Return [x, y] of the center of cell containing provided text 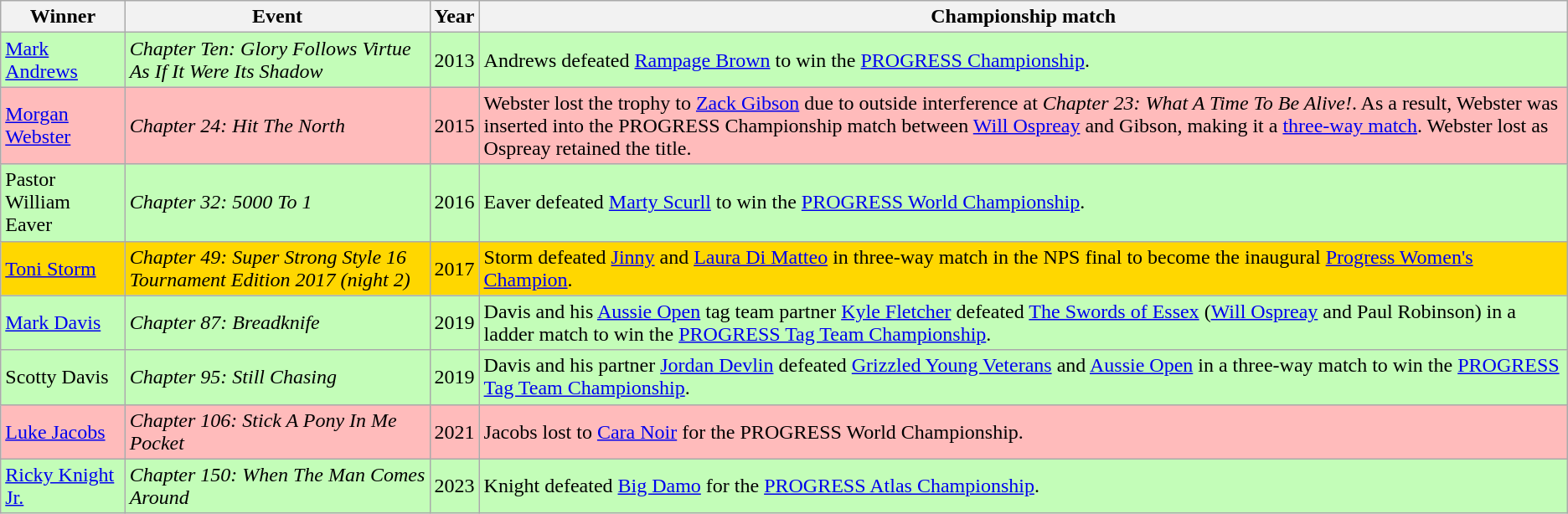
2015 [454, 126]
2021 [454, 432]
Ricky Knight Jr. [63, 486]
Luke Jacobs [63, 432]
2013 [454, 60]
Jacobs lost to Cara Noir for the PROGRESS World Championship. [1024, 432]
Chapter 24: Hit The North [277, 126]
Storm defeated Jinny and Laura Di Matteo in three-way match in the NPS final to become the inaugural Progress Women's Champion. [1024, 268]
Davis and his partner Jordan Devlin defeated Grizzled Young Veterans and Aussie Open in a three-way match to win the PROGRESS Tag Team Championship. [1024, 377]
Morgan Webster [63, 126]
Event [277, 17]
Championship match [1024, 17]
2016 [454, 203]
Chapter 32: 5000 To 1 [277, 203]
Andrews defeated Rampage Brown to win the PROGRESS Championship. [1024, 60]
Chapter Ten: Glory Follows Virtue As If It Were Its Shadow [277, 60]
Scotty Davis [63, 377]
Chapter 150: When The Man Comes Around [277, 486]
Toni Storm [63, 268]
Mark Davis [63, 323]
Chapter 49: Super Strong Style 16 Tournament Edition 2017 (night 2) [277, 268]
2017 [454, 268]
Year [454, 17]
Mark Andrews [63, 60]
Chapter 95: Still Chasing [277, 377]
Knight defeated Big Damo for the PROGRESS Atlas Championship. [1024, 486]
Chapter 106: Stick A Pony In Me Pocket [277, 432]
2023 [454, 486]
Winner [63, 17]
Pastor William Eaver [63, 203]
Eaver defeated Marty Scurll to win the PROGRESS World Championship. [1024, 203]
Chapter 87: Breadknife [277, 323]
